For the text-containing cell, return its midpoint in (x, y) coordinate format. 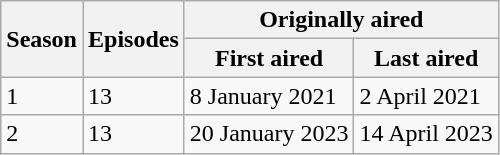
Last aired (426, 58)
20 January 2023 (269, 134)
1 (42, 96)
Originally aired (341, 20)
2 (42, 134)
First aired (269, 58)
2 April 2021 (426, 96)
Season (42, 39)
8 January 2021 (269, 96)
14 April 2023 (426, 134)
Episodes (133, 39)
